Search for the cell housing the specified text and yield its [x, y] center coordinate. 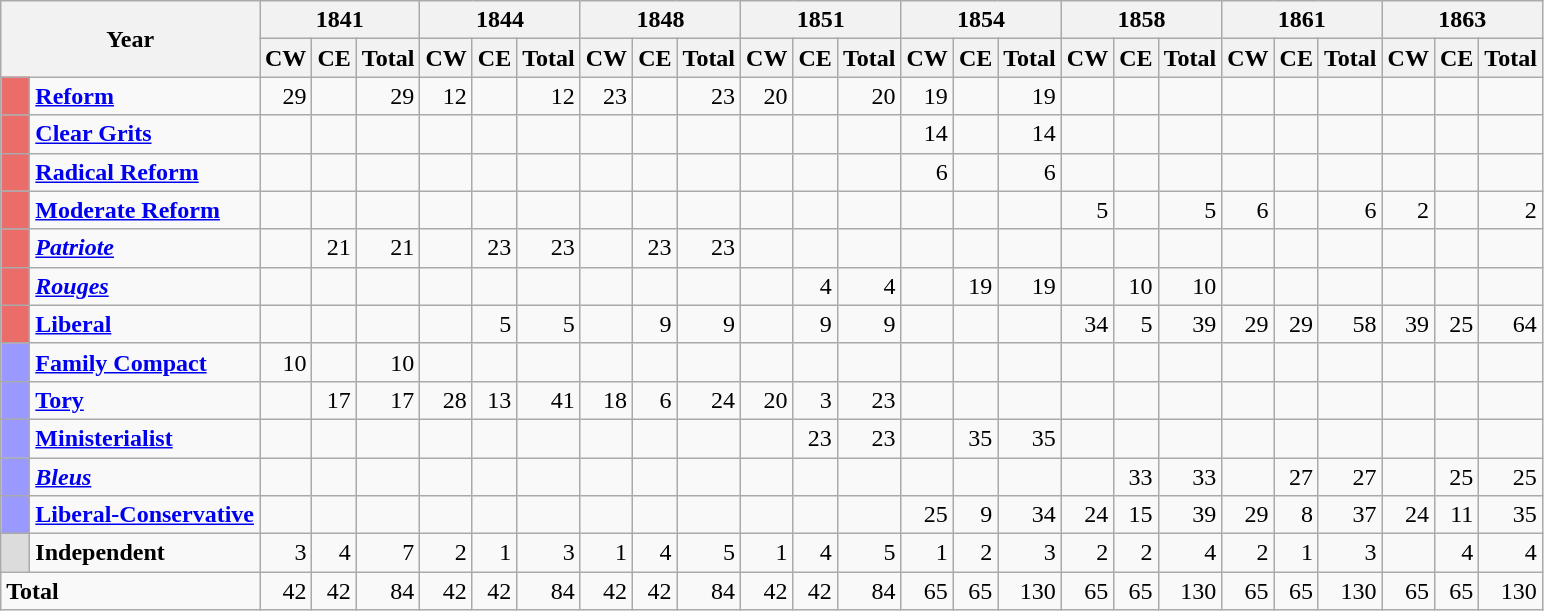
1858 [1141, 20]
Tory [145, 400]
28 [446, 400]
1844 [500, 20]
1851 [821, 20]
Reform [145, 96]
Clear Grits [145, 134]
Family Compact [145, 362]
Year [130, 39]
11 [1456, 515]
1861 [1302, 20]
64 [1511, 324]
Radical Reform [145, 172]
1863 [1462, 20]
1848 [660, 20]
Liberal-Conservative [145, 515]
13 [494, 400]
58 [1350, 324]
18 [606, 400]
Ministerialist [145, 438]
Patriote [145, 248]
15 [1136, 515]
7 [388, 553]
1841 [340, 20]
Rouges [145, 286]
41 [549, 400]
Bleus [145, 477]
1854 [981, 20]
Independent [145, 553]
Moderate Reform [145, 210]
8 [1296, 515]
37 [1350, 515]
Liberal [145, 324]
